From the cell containing the given text, extract its center point as [x, y] coordinate. 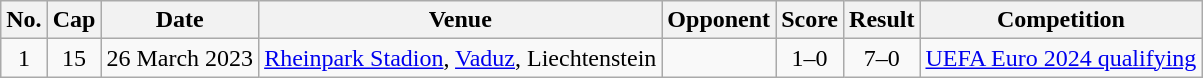
UEFA Euro 2024 qualifying [1061, 58]
26 March 2023 [180, 58]
1 [24, 58]
Result [882, 20]
Rheinpark Stadion, Vaduz, Liechtenstein [460, 58]
Date [180, 20]
Venue [460, 20]
Competition [1061, 20]
Opponent [719, 20]
15 [74, 58]
Cap [74, 20]
No. [24, 20]
7–0 [882, 58]
Score [810, 20]
1–0 [810, 58]
